Scan for the cell matching the given text and deliver its [X, Y] coordinate at center. 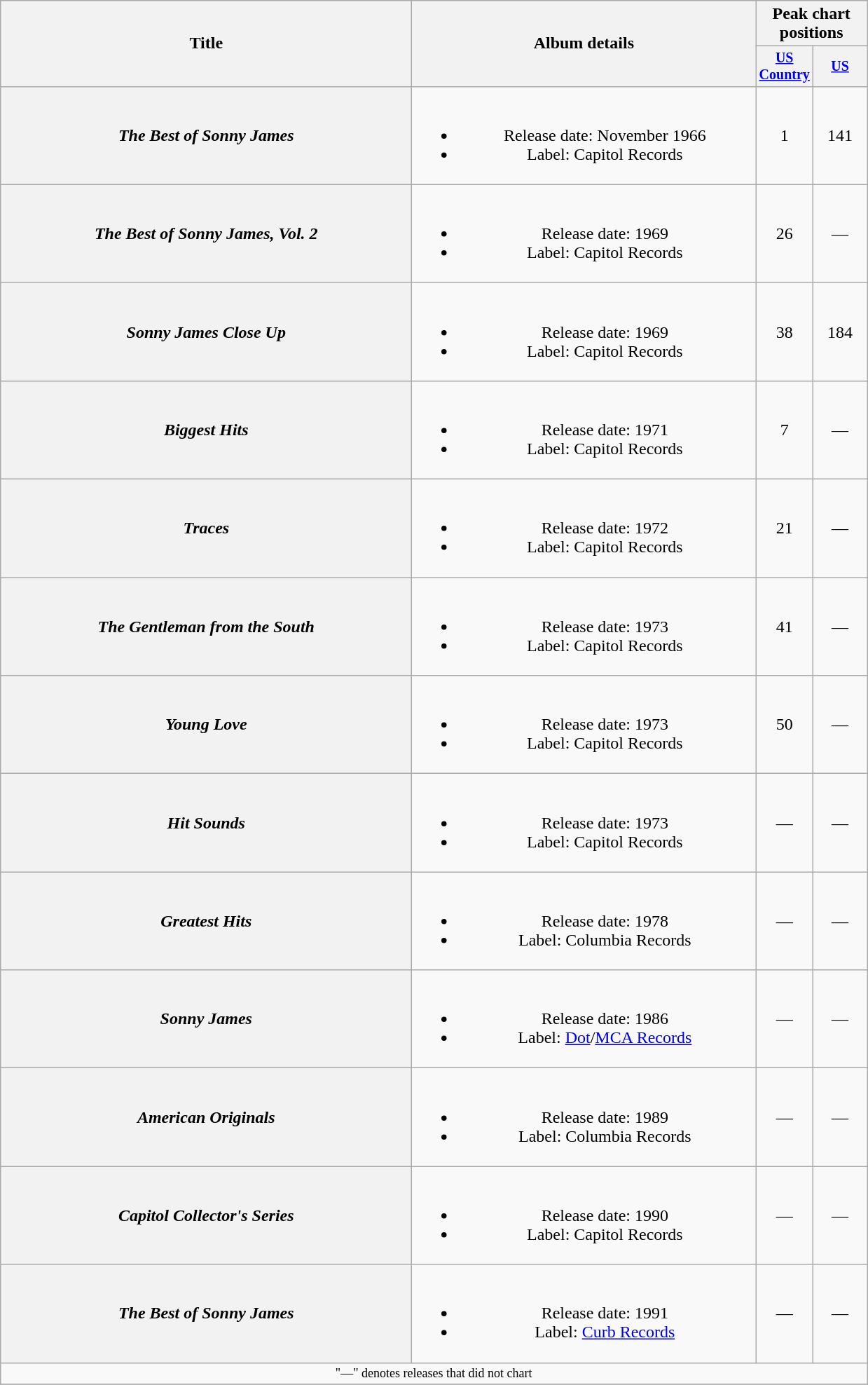
US [841, 66]
7 [785, 430]
Release date: 1986Label: Dot/MCA Records [584, 1019]
Peak chartpositions [811, 24]
184 [841, 332]
Album details [584, 43]
The Gentleman from the South [206, 627]
Capitol Collector's Series [206, 1215]
Release date: 1990Label: Capitol Records [584, 1215]
Traces [206, 528]
The Best of Sonny James, Vol. 2 [206, 233]
41 [785, 627]
Greatest Hits [206, 921]
Hit Sounds [206, 823]
Young Love [206, 725]
Release date: 1991Label: Curb Records [584, 1314]
26 [785, 233]
Release date: November 1966Label: Capitol Records [584, 135]
1 [785, 135]
141 [841, 135]
50 [785, 725]
21 [785, 528]
"—" denotes releases that did not chart [434, 1374]
Biggest Hits [206, 430]
38 [785, 332]
Release date: 1972Label: Capitol Records [584, 528]
Title [206, 43]
Release date: 1971Label: Capitol Records [584, 430]
Release date: 1978Label: Columbia Records [584, 921]
Sonny James Close Up [206, 332]
Sonny James [206, 1019]
US Country [785, 66]
Release date: 1989Label: Columbia Records [584, 1117]
American Originals [206, 1117]
